Provide the [x, y] coordinate of the cell's center where the given text is located.  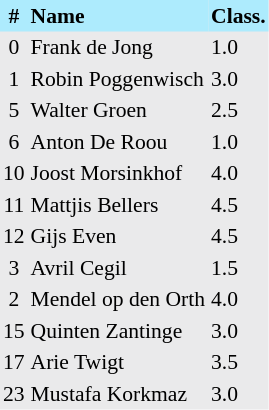
15 [14, 331]
Avril Cegil [118, 268]
3.5 [238, 362]
23 [14, 394]
Name [118, 16]
Quinten Zantinge [118, 331]
Arie Twigt [118, 362]
6 [14, 142]
Anton De Roou [118, 142]
Mendel op den Orth [118, 300]
Class. [238, 16]
Walter Groen [118, 110]
1 [14, 79]
12 [14, 236]
Mustafa Korkmaz [118, 394]
0 [14, 48]
Robin Poggenwisch [118, 79]
Joost Morsinkhof [118, 174]
2 [14, 300]
1.5 [238, 268]
Mattjis Bellers [118, 205]
# [14, 16]
Gijs Even [118, 236]
17 [14, 362]
2.5 [238, 110]
10 [14, 174]
5 [14, 110]
3 [14, 268]
11 [14, 205]
Frank de Jong [118, 48]
